Scan for the cell matching the given text and deliver its (X, Y) coordinate at center. 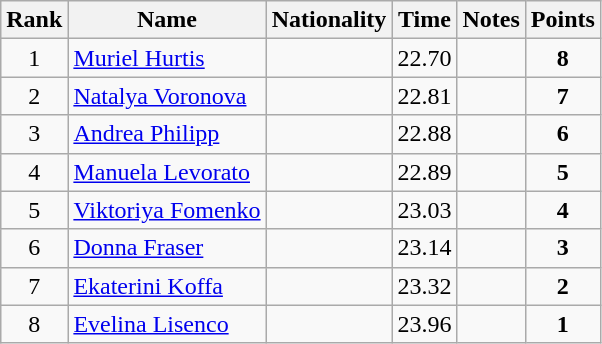
22.70 (424, 58)
22.81 (424, 96)
23.14 (424, 248)
Rank (34, 20)
Ekaterini Koffa (167, 286)
Natalya Voronova (167, 96)
Name (167, 20)
Manuela Levorato (167, 172)
Evelina Lisenco (167, 324)
23.03 (424, 210)
22.88 (424, 134)
23.32 (424, 286)
22.89 (424, 172)
Time (424, 20)
Points (562, 20)
Nationality (329, 20)
Muriel Hurtis (167, 58)
Notes (491, 20)
23.96 (424, 324)
Viktoriya Fomenko (167, 210)
Andrea Philipp (167, 134)
Donna Fraser (167, 248)
